Scan for the cell matching the given text and deliver its [X, Y] coordinate at center. 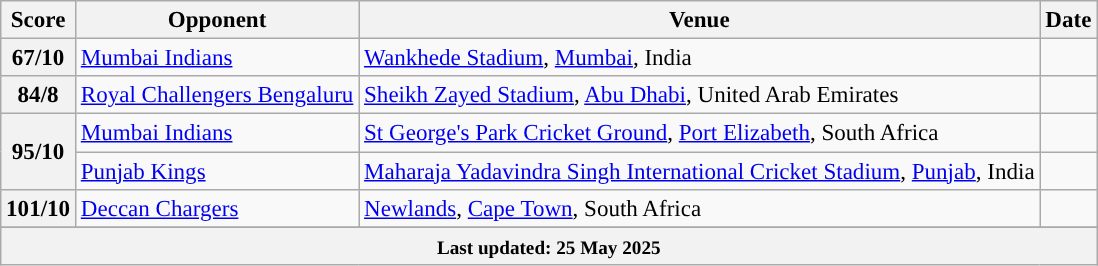
Newlands, Cape Town, South Africa [700, 209]
Wankhede Stadium, Mumbai, India [700, 58]
Sheikh Zayed Stadium, Abu Dhabi, United Arab Emirates [700, 95]
Last updated: 25 May 2025 [549, 246]
Score [38, 20]
95/10 [38, 152]
Opponent [216, 20]
Date [1068, 20]
Maharaja Yadavindra Singh International Cricket Stadium, Punjab, India [700, 171]
Punjab Kings [216, 171]
Venue [700, 20]
St George's Park Cricket Ground, Port Elizabeth, South Africa [700, 133]
101/10 [38, 209]
67/10 [38, 58]
Royal Challengers Bengaluru [216, 95]
84/8 [38, 95]
Deccan Chargers [216, 209]
